Locate the cell with the specified text and output its [x, y] center coordinate. 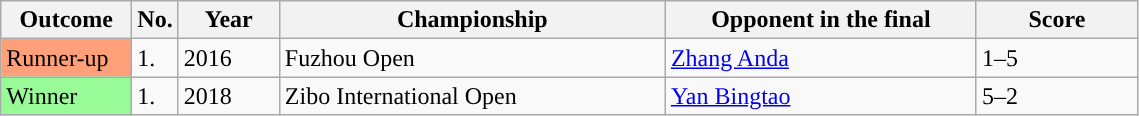
Outcome [66, 20]
Championship [472, 20]
No. [155, 20]
Fuzhou Open [472, 58]
Opponent in the final [820, 20]
Score [1056, 20]
Zhang Anda [820, 58]
Runner-up [66, 58]
Winner [66, 96]
5–2 [1056, 96]
Yan Bingtao [820, 96]
Zibo International Open [472, 96]
2018 [228, 96]
Year [228, 20]
1–5 [1056, 58]
2016 [228, 58]
